Determine the [X, Y] coordinate at the center of the cell enclosing the given text.  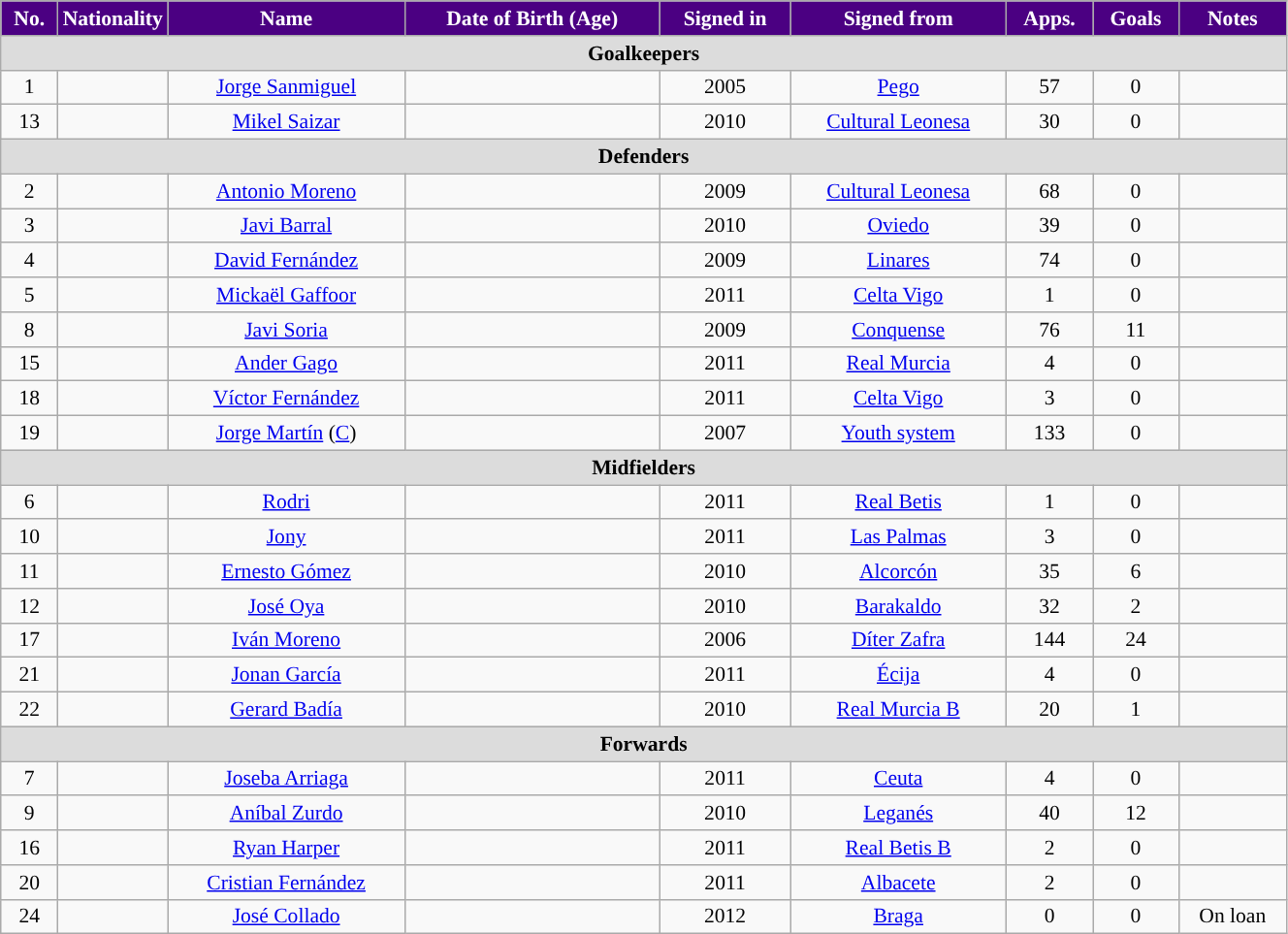
Javi Barral [286, 226]
2005 [725, 87]
Real Murcia B [898, 710]
José Collado [286, 917]
39 [1049, 226]
Youth system [898, 434]
16 [29, 848]
Jorge Martín (C) [286, 434]
2007 [725, 434]
15 [29, 364]
Rodri [286, 502]
57 [1049, 87]
7 [29, 779]
Aníbal Zurdo [286, 814]
19 [29, 434]
Javi Soria [286, 330]
68 [1049, 191]
Nationality [113, 18]
13 [29, 122]
17 [29, 640]
8 [29, 330]
133 [1049, 434]
21 [29, 675]
Gerard Badía [286, 710]
Name [286, 18]
Alcorcón [898, 571]
Ceuta [898, 779]
Díter Zafra [898, 640]
David Fernández [286, 261]
Mickaël Gaffoor [286, 295]
Mikel Saizar [286, 122]
Joseba Arriaga [286, 779]
Linares [898, 261]
Ryan Harper [286, 848]
144 [1049, 640]
Ander Gago [286, 364]
2006 [725, 640]
Signed in [725, 18]
Jony [286, 537]
Real Betis B [898, 848]
9 [29, 814]
Braga [898, 917]
Oviedo [898, 226]
Écija [898, 675]
Defenders [644, 157]
Cristian Fernández [286, 883]
Jorge Sanmiguel [286, 87]
Víctor Fernández [286, 399]
Real Murcia [898, 364]
18 [29, 399]
Albacete [898, 883]
30 [1049, 122]
Forwards [644, 744]
Goalkeepers [644, 53]
Conquense [898, 330]
José Oya [286, 606]
On loan [1232, 917]
40 [1049, 814]
74 [1049, 261]
5 [29, 295]
35 [1049, 571]
32 [1049, 606]
Iván Moreno [286, 640]
Apps. [1049, 18]
Real Betis [898, 502]
Antonio Moreno [286, 191]
Leganés [898, 814]
10 [29, 537]
No. [29, 18]
Ernesto Gómez [286, 571]
76 [1049, 330]
Pego [898, 87]
Notes [1232, 18]
Goals [1136, 18]
Barakaldo [898, 606]
Jonan García [286, 675]
Las Palmas [898, 537]
2012 [725, 917]
Midfielders [644, 467]
Signed from [898, 18]
22 [29, 710]
Date of Birth (Age) [531, 18]
